Provide the [x, y] coordinate of the cell's center where the given text is located.  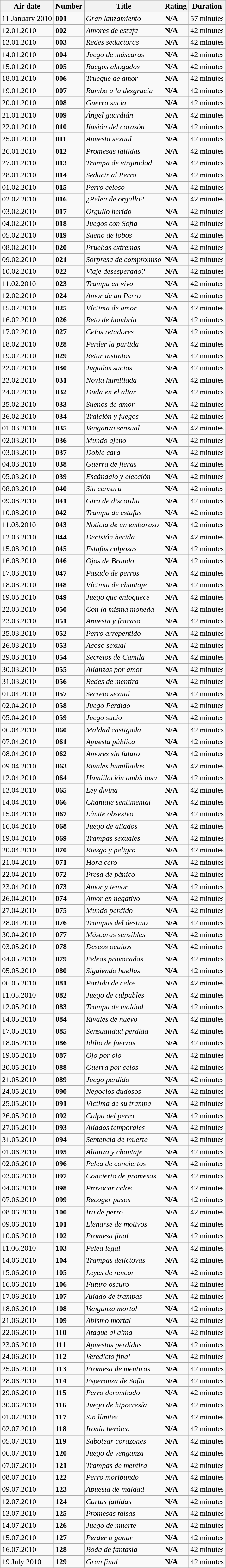
001 [69, 18]
Provocar celos [123, 1188]
104 [69, 1260]
Seducir al Perro [123, 175]
Ruegos ahogados [123, 67]
016 [69, 199]
034 [69, 416]
Cartas fallidas [123, 1501]
Juegos con Sofía [123, 223]
004 [69, 54]
25.02.2010 [27, 404]
Trampas delictovas [123, 1260]
Apuestas perdidas [123, 1345]
024 [69, 296]
17.03.2010 [27, 573]
048 [69, 585]
097 [69, 1176]
14.06.2010 [27, 1260]
Concierto de promesas [123, 1176]
028 [69, 344]
077 [69, 935]
044 [69, 537]
Trampas del destino [123, 923]
Perder la partida [123, 344]
090 [69, 1091]
Rumbo a la desgracia [123, 91]
040 [69, 488]
126 [69, 1526]
070 [69, 850]
Víctima de chantaje [123, 585]
Pasado de perros [123, 573]
010 [69, 127]
Recoger pasos [123, 1200]
Partida de celos [123, 983]
11.02.2010 [27, 284]
Juego de culpables [123, 995]
Trampa de maldad [123, 1007]
10.06.2010 [27, 1236]
073 [69, 886]
022 [69, 271]
Boda de fantasía [123, 1550]
Sensualidad perdida [123, 1031]
18.03.2010 [27, 585]
17.05.2010 [27, 1031]
011 [69, 139]
01.03.2010 [27, 428]
087 [69, 1055]
Sin límites [123, 1417]
04.06.2010 [27, 1188]
Hora cero [123, 862]
29.06.2010 [27, 1393]
009 [69, 115]
031 [69, 380]
124 [69, 1501]
12.02.2010 [27, 296]
07.07.2010 [27, 1465]
100 [69, 1212]
Promesa de mentiras [123, 1369]
24.05.2010 [27, 1091]
09.03.2010 [27, 500]
078 [69, 947]
075 [69, 910]
049 [69, 597]
Sueno de lobos [123, 235]
081 [69, 983]
22.03.2010 [27, 609]
18.06.2010 [27, 1309]
012 [69, 151]
067 [69, 814]
09.06.2010 [27, 1224]
26.05.2010 [27, 1115]
07.06.2010 [27, 1200]
007 [69, 91]
129 [69, 1562]
14.05.2010 [27, 1019]
08.02.2010 [27, 247]
17.02.2010 [27, 332]
Perro arrepentido [123, 633]
106 [69, 1284]
19.02.2010 [27, 356]
04.05.2010 [27, 959]
05.07.2010 [27, 1441]
Abismo mortal [123, 1321]
Amores sin futuro [123, 754]
082 [69, 995]
054 [69, 657]
Futuro oscuro [123, 1284]
05.03.2010 [27, 476]
09.04.2010 [27, 766]
076 [69, 923]
128 [69, 1550]
068 [69, 826]
Siguiendo huellas [123, 971]
Rating [176, 6]
Perro celoso [123, 187]
053 [69, 645]
27.04.2010 [27, 910]
050 [69, 609]
060 [69, 730]
061 [69, 742]
18.01.2010 [27, 79]
Noticia de un embarazo [123, 525]
Rivales de nuevo [123, 1019]
093 [69, 1128]
Llenarse de motivos [123, 1224]
088 [69, 1067]
02.02.2010 [27, 199]
31.03.2010 [27, 681]
Ira de perro [123, 1212]
023 [69, 284]
09.02.2010 [27, 259]
Trampa de virginidad [123, 163]
Duration [207, 6]
16.02.2010 [27, 320]
22.06.2010 [27, 1333]
11.03.2010 [27, 525]
Límite obsesivo [123, 814]
Apuesta pública [123, 742]
Amor de un Perro [123, 296]
002 [69, 30]
Juego de venganza [123, 1453]
Rivales humilladas [123, 766]
15.03.2010 [27, 549]
Duda en el altar [123, 392]
12.05.2010 [27, 1007]
18.05.2010 [27, 1043]
25.01.2010 [27, 139]
19.05.2010 [27, 1055]
Secreto sexual [123, 693]
095 [69, 1152]
091 [69, 1103]
15.02.2010 [27, 308]
13.07.2010 [27, 1514]
Air date [27, 6]
Aliados temporales [123, 1128]
Veredicto final [123, 1357]
21.05.2010 [27, 1079]
16.03.2010 [27, 561]
Suenos de amor [123, 404]
Alianzas por amor [123, 669]
12.07.2010 [27, 1501]
017 [69, 211]
029 [69, 356]
05.02.2010 [27, 235]
119 [69, 1441]
30.04.2010 [27, 935]
105 [69, 1272]
04.03.2010 [27, 464]
043 [69, 525]
Ojos de Brando [123, 561]
01.07.2010 [27, 1417]
25.05.2010 [27, 1103]
27.01.2010 [27, 163]
Reto de hombría [123, 320]
Acoso sexual [123, 645]
065 [69, 790]
02.06.2010 [27, 1164]
Promesa final [123, 1236]
Mundo perdido [123, 910]
Juego de máscaras [123, 54]
Pelea de conciertos [123, 1164]
Orgullo herido [123, 211]
08.06.2010 [27, 1212]
16.07.2010 [27, 1550]
Traición y juegos [123, 416]
14.04.2010 [27, 802]
058 [69, 705]
118 [69, 1429]
12.04.2010 [27, 778]
11 January 2010 [27, 18]
047 [69, 573]
Ojo por ojo [123, 1055]
01.06.2010 [27, 1152]
055 [69, 669]
30.03.2010 [27, 669]
005 [69, 67]
03.06.2010 [27, 1176]
20.01.2010 [27, 103]
Perro moribundo [123, 1477]
26.02.2010 [27, 416]
11.05.2010 [27, 995]
08.04.2010 [27, 754]
28.06.2010 [27, 1381]
103 [69, 1248]
114 [69, 1381]
21.01.2010 [27, 115]
14.07.2010 [27, 1526]
Juego Perdido [123, 705]
Deseos ocultos [123, 947]
038 [69, 464]
Guerra de fieras [123, 464]
099 [69, 1200]
030 [69, 368]
Alianza y chantaje [123, 1152]
06.04.2010 [27, 730]
026 [69, 320]
057 [69, 693]
06.07.2010 [27, 1453]
Number [69, 6]
111 [69, 1345]
083 [69, 1007]
13.04.2010 [27, 790]
08.07.2010 [27, 1477]
05.05.2010 [27, 971]
052 [69, 633]
57 minutes [207, 18]
051 [69, 621]
24.06.2010 [27, 1357]
Peleas provocadas [123, 959]
108 [69, 1309]
020 [69, 247]
107 [69, 1296]
12.03.2010 [27, 537]
122 [69, 1477]
10.03.2010 [27, 513]
15.04.2010 [27, 814]
113 [69, 1369]
041 [69, 500]
Novia humillada [123, 380]
10.02.2010 [27, 271]
121 [69, 1465]
079 [69, 959]
Venganza sensual [123, 428]
074 [69, 898]
072 [69, 874]
Estafas culposas [123, 549]
014 [69, 175]
02.07.2010 [27, 1429]
Juego de hipocresía [123, 1405]
Gran final [123, 1562]
Trampas de mentira [123, 1465]
013 [69, 163]
Máscaras sensibles [123, 935]
19.03.2010 [27, 597]
Celos retadores [123, 332]
17.06.2010 [27, 1296]
080 [69, 971]
Riesgo y peligro [123, 850]
062 [69, 754]
18.02.2010 [27, 344]
16.06.2010 [27, 1284]
Ataque al alma [123, 1333]
Retar instintos [123, 356]
19.01.2010 [27, 91]
Redes de mentira [123, 681]
019 [69, 235]
Trampas sexuales [123, 838]
032 [69, 392]
045 [69, 549]
26.03.2010 [27, 645]
120 [69, 1453]
Title [123, 6]
Guerra sucia [123, 103]
01.02.2010 [27, 187]
11.06.2010 [27, 1248]
035 [69, 428]
Amor y temor [123, 886]
116 [69, 1405]
Apuesta sexual [123, 139]
Ilusión del corazón [123, 127]
Ley divina [123, 790]
Venganza mortal [123, 1309]
23.06.2010 [27, 1345]
22.02.2010 [27, 368]
Ángel guardián [123, 115]
Culpa del perro [123, 1115]
08.03.2010 [27, 488]
Sorpresa de compromiso [123, 259]
086 [69, 1043]
Esperanza de Sofía [123, 1381]
22.01.2010 [27, 127]
008 [69, 103]
09.07.2010 [27, 1489]
117 [69, 1417]
056 [69, 681]
25.03.2010 [27, 633]
Escándalo y elección [123, 476]
084 [69, 1019]
15.07.2010 [27, 1538]
Redes seductoras [123, 42]
Mundo ajeno [123, 440]
Sin censura [123, 488]
Perder o ganar [123, 1538]
12.01.2010 [27, 30]
03.03.2010 [27, 452]
05.04.2010 [27, 717]
16.04.2010 [27, 826]
046 [69, 561]
13.01.2010 [27, 42]
31.05.2010 [27, 1140]
03.05.2010 [27, 947]
Doble cara [123, 452]
Víctima de amor [123, 308]
Secretos de Camila [123, 657]
29.03.2010 [27, 657]
096 [69, 1164]
Humillación ambiciosa [123, 778]
Sentencia de muerte [123, 1140]
123 [69, 1489]
21.04.2010 [27, 862]
Juego perdido [123, 1079]
127 [69, 1538]
28.04.2010 [27, 923]
003 [69, 42]
20.04.2010 [27, 850]
01.04.2010 [27, 693]
102 [69, 1236]
Juego de aliados [123, 826]
23.03.2010 [27, 621]
063 [69, 766]
064 [69, 778]
Negocios dudosos [123, 1091]
Guerra por celos [123, 1067]
Sabotear corazones [123, 1441]
28.01.2010 [27, 175]
021 [69, 259]
Trueque de amor [123, 79]
19 July 2010 [27, 1562]
04.02.2010 [27, 223]
Gira de discordia [123, 500]
Ironía heróica [123, 1429]
26.01.2010 [27, 151]
23.02.2010 [27, 380]
Jugadas sucias [123, 368]
Promesas falsas [123, 1514]
Víctima de su trampa [123, 1103]
Maldad castigada [123, 730]
039 [69, 476]
092 [69, 1115]
02.04.2010 [27, 705]
042 [69, 513]
Idilio de fuerzas [123, 1043]
006 [69, 79]
23.04.2010 [27, 886]
Pruebas extremas [123, 247]
Pelea legal [123, 1248]
Amor en negativo [123, 898]
037 [69, 452]
15.06.2010 [27, 1272]
24.02.2010 [27, 392]
30.06.2010 [27, 1405]
07.04.2010 [27, 742]
Juego de muerte [123, 1526]
027 [69, 332]
085 [69, 1031]
125 [69, 1514]
¿Pelea de orgullo? [123, 199]
094 [69, 1140]
Juego sucio [123, 717]
Chantaje sentimental [123, 802]
Decisión herida [123, 537]
26.04.2010 [27, 898]
Viaje desesperado? [123, 271]
02.03.2010 [27, 440]
089 [69, 1079]
Trampa en vivo [123, 284]
Leyes de rencor [123, 1272]
098 [69, 1188]
066 [69, 802]
115 [69, 1393]
Con la misma moneda [123, 609]
15.01.2010 [27, 67]
101 [69, 1224]
14.01.2010 [27, 54]
018 [69, 223]
Juego que enloquece [123, 597]
Apuesta y fracaso [123, 621]
025 [69, 308]
25.06.2010 [27, 1369]
036 [69, 440]
20.05.2010 [27, 1067]
059 [69, 717]
Aliado de trampas [123, 1296]
Perro derumbado [123, 1393]
110 [69, 1333]
112 [69, 1357]
19.04.2010 [27, 838]
22.04.2010 [27, 874]
109 [69, 1321]
21.06.2010 [27, 1321]
Promesas fallidas [123, 151]
Gran lanzamiento [123, 18]
27.05.2010 [27, 1128]
Presa de pánico [123, 874]
06.05.2010 [27, 983]
033 [69, 404]
069 [69, 838]
Amores de estafa [123, 30]
015 [69, 187]
Trampa de estafas [123, 513]
Apuesta de maldad [123, 1489]
071 [69, 862]
03.02.2010 [27, 211]
